Return the [X, Y] coordinate for the center point of the cell that contains the specified text.  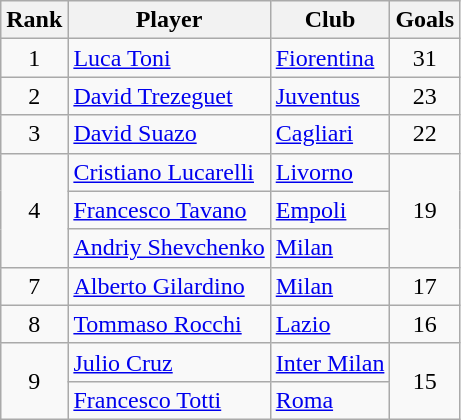
17 [425, 286]
2 [34, 96]
Luca Toni [169, 58]
8 [34, 324]
Inter Milan [330, 362]
Andriy Shevchenko [169, 248]
Cagliari [330, 134]
Player [169, 20]
23 [425, 96]
Alberto Gilardino [169, 286]
19 [425, 210]
David Trezeguet [169, 96]
9 [34, 381]
Francesco Tavano [169, 210]
Rank [34, 20]
Club [330, 20]
David Suazo [169, 134]
Empoli [330, 210]
Livorno [330, 172]
Juventus [330, 96]
Tommaso Rocchi [169, 324]
1 [34, 58]
Goals [425, 20]
31 [425, 58]
Cristiano Lucarelli [169, 172]
4 [34, 210]
22 [425, 134]
Roma [330, 400]
Lazio [330, 324]
7 [34, 286]
16 [425, 324]
Julio Cruz [169, 362]
3 [34, 134]
15 [425, 381]
Fiorentina [330, 58]
Francesco Totti [169, 400]
